Return [x, y] of the center of cell containing provided text 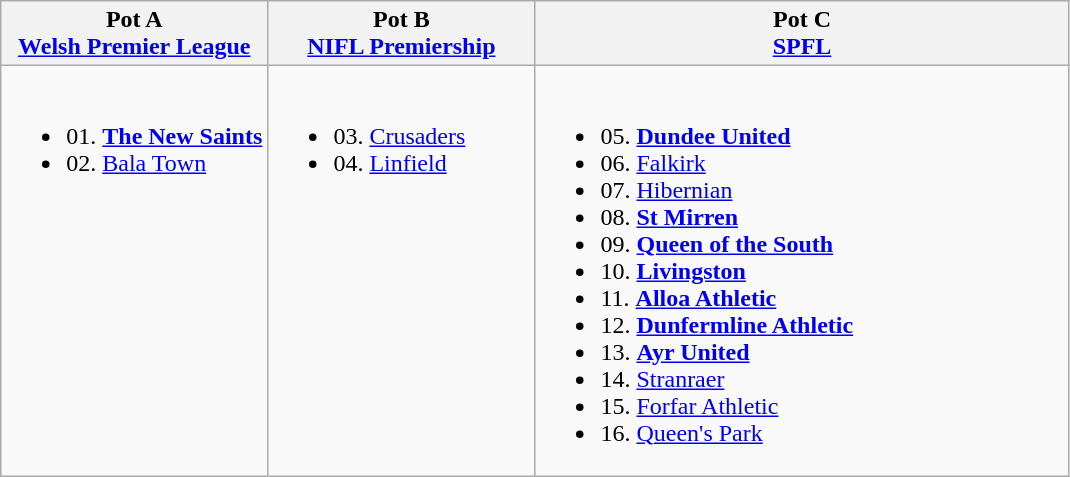
Pot C SPFL [802, 34]
Pot A Welsh Premier League [134, 34]
03. Crusaders04. Linfield [402, 271]
Pot B NIFL Premiership [402, 34]
01. The New Saints02. Bala Town [134, 271]
